From the cell containing the given text, extract its center point as (X, Y) coordinate. 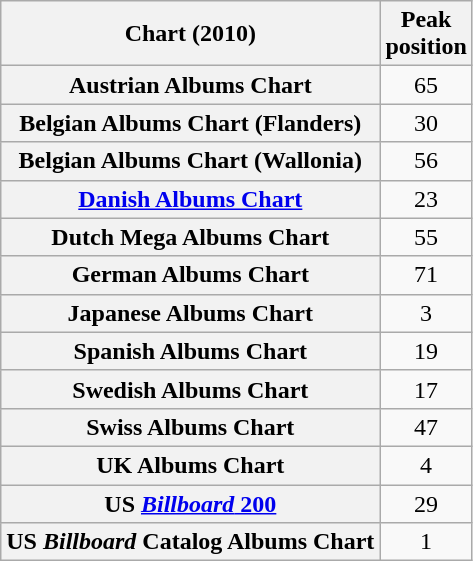
Swedish Albums Chart (190, 389)
3 (426, 313)
1 (426, 542)
71 (426, 275)
Japanese Albums Chart (190, 313)
56 (426, 161)
17 (426, 389)
UK Albums Chart (190, 465)
30 (426, 123)
29 (426, 503)
Dutch Mega Albums Chart (190, 237)
19 (426, 351)
Chart (2010) (190, 34)
Belgian Albums Chart (Wallonia) (190, 161)
Belgian Albums Chart (Flanders) (190, 123)
German Albums Chart (190, 275)
US Billboard Catalog Albums Chart (190, 542)
Danish Albums Chart (190, 199)
US Billboard 200 (190, 503)
23 (426, 199)
65 (426, 85)
Austrian Albums Chart (190, 85)
Peakposition (426, 34)
Spanish Albums Chart (190, 351)
Swiss Albums Chart (190, 427)
4 (426, 465)
47 (426, 427)
55 (426, 237)
